Identify which cell holds the provided text, then report its [x, y] central coordinate. 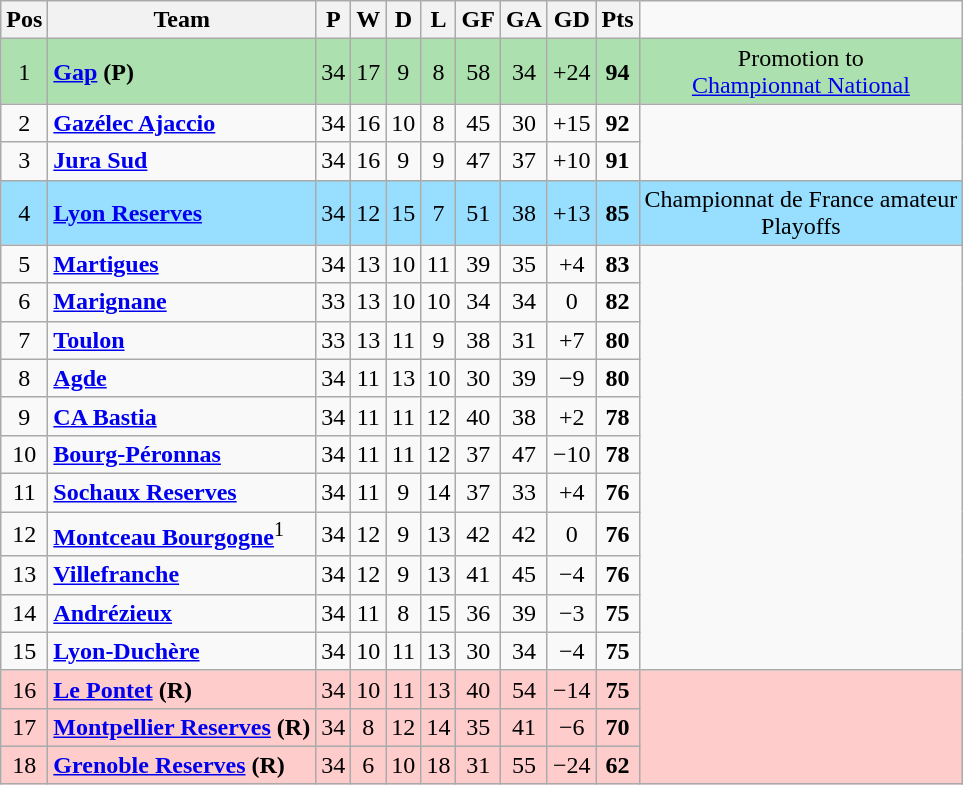
+15 [572, 123]
Lyon Reserves [182, 212]
Toulon [182, 340]
Sochaux Reserves [182, 492]
Montpellier Reserves (R) [182, 727]
−6 [572, 727]
3 [24, 161]
P [334, 20]
Gazélec Ajaccio [182, 123]
85 [618, 212]
D [404, 20]
Team [182, 20]
−3 [572, 613]
Gap (P) [182, 72]
W [368, 20]
Agde [182, 378]
GD [572, 20]
−9 [572, 378]
94 [618, 72]
Grenoble Reserves (R) [182, 765]
Jura Sud [182, 161]
CA Bastia [182, 416]
Promotion to Championnat National [801, 72]
2 [24, 123]
Lyon-Duchère [182, 651]
Le Pontet (R) [182, 689]
55 [524, 765]
Pts [618, 20]
92 [618, 123]
+7 [572, 340]
+13 [572, 212]
54 [524, 689]
82 [618, 302]
GA [524, 20]
−10 [572, 454]
−14 [572, 689]
Martigues [182, 264]
Andrézieux [182, 613]
+10 [572, 161]
Marignane [182, 302]
−24 [572, 765]
51 [478, 212]
Villefranche [182, 575]
+24 [572, 72]
1 [24, 72]
L [438, 20]
83 [618, 264]
Championnat de France amateur Playoffs [801, 212]
62 [618, 765]
91 [618, 161]
5 [24, 264]
70 [618, 727]
Bourg-Péronnas [182, 454]
4 [24, 212]
+2 [572, 416]
Montceau Bourgogne1 [182, 534]
Pos [24, 20]
58 [478, 72]
GF [478, 20]
36 [478, 613]
